Return (x, y) of the center of cell containing provided text 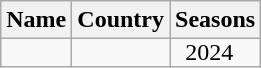
2024 (216, 53)
Name (36, 20)
Country (121, 20)
Seasons (216, 20)
